Return (X, Y) of the center of cell containing provided text 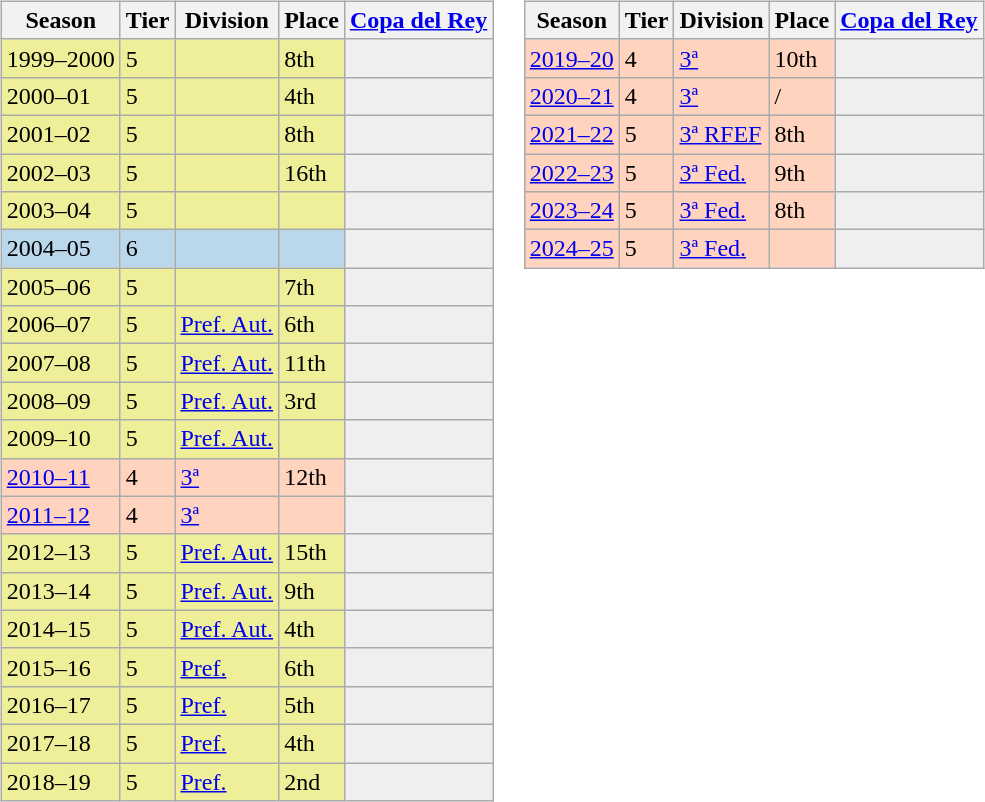
2003–04 (60, 211)
3ª RFEF (722, 134)
2000–01 (60, 96)
2006–07 (60, 325)
2011–12 (60, 515)
2012–13 (60, 553)
7th (312, 287)
2022–23 (572, 173)
2002–03 (60, 173)
2nd (312, 781)
2001–02 (60, 134)
/ (802, 96)
3rd (312, 401)
16th (312, 173)
1999–2000 (60, 58)
2024–25 (572, 249)
2008–09 (60, 401)
2009–10 (60, 439)
2005–06 (60, 287)
2014–15 (60, 629)
2017–18 (60, 743)
15th (312, 553)
2004–05 (60, 249)
2018–19 (60, 781)
2019–20 (572, 58)
2015–16 (60, 667)
2010–11 (60, 477)
6 (148, 249)
12th (312, 477)
5th (312, 705)
2007–08 (60, 363)
10th (802, 58)
2013–14 (60, 591)
2020–21 (572, 96)
2023–24 (572, 211)
2021–22 (572, 134)
2016–17 (60, 705)
11th (312, 363)
